From the cell containing the given text, extract its center point as (x, y) coordinate. 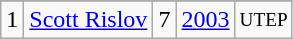
Scott Rislov (88, 20)
UTEP (264, 20)
2003 (206, 20)
7 (164, 20)
1 (12, 20)
